Extract the [x, y] coordinate from the center of the cell holding the provided text.  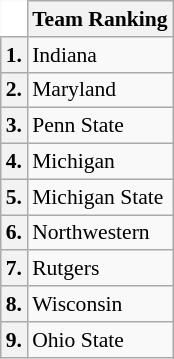
3. [14, 126]
4. [14, 162]
Michigan [100, 162]
Indiana [100, 55]
Team Ranking [100, 19]
1. [14, 55]
Northwestern [100, 233]
6. [14, 233]
2. [14, 90]
5. [14, 197]
Penn State [100, 126]
9. [14, 340]
Michigan State [100, 197]
7. [14, 269]
Rutgers [100, 269]
8. [14, 304]
Ohio State [100, 340]
Maryland [100, 90]
Wisconsin [100, 304]
